Capture the cell that displays the provided text and extract its (x, y) central coordinate. 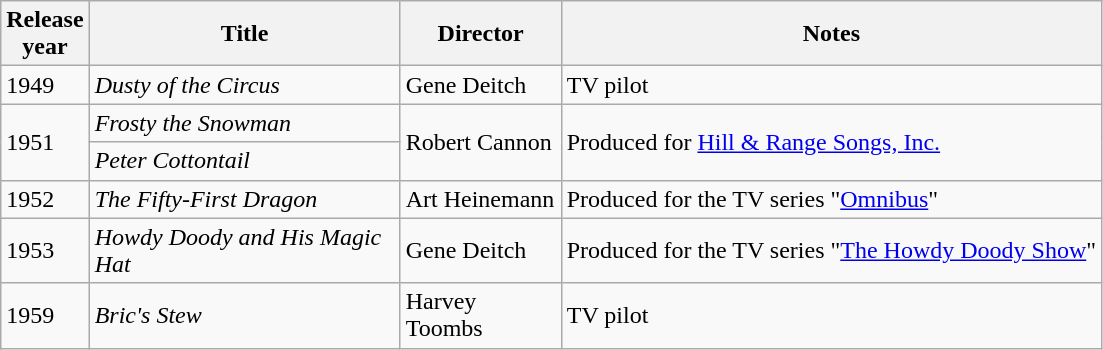
1949 (45, 85)
1953 (45, 250)
Dusty of the Circus (244, 85)
1952 (45, 199)
Notes (831, 34)
Director (480, 34)
Peter Cottontail (244, 161)
Produced for Hill & Range Songs, Inc. (831, 142)
1959 (45, 316)
Howdy Doody and His Magic Hat (244, 250)
Produced for the TV series "The Howdy Doody Show" (831, 250)
Harvey Toombs (480, 316)
The Fifty-First Dragon (244, 199)
Title (244, 34)
1951 (45, 142)
Art Heinemann (480, 199)
Bric's Stew (244, 316)
Produced for the TV series "Omnibus" (831, 199)
Robert Cannon (480, 142)
Release year (45, 34)
Frosty the Snowman (244, 123)
